From the cell containing the given text, extract its center point as [X, Y] coordinate. 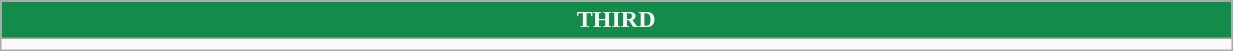
THIRD [616, 20]
